Detect which cell encompasses the target text, then output its [x, y] center coordinate. 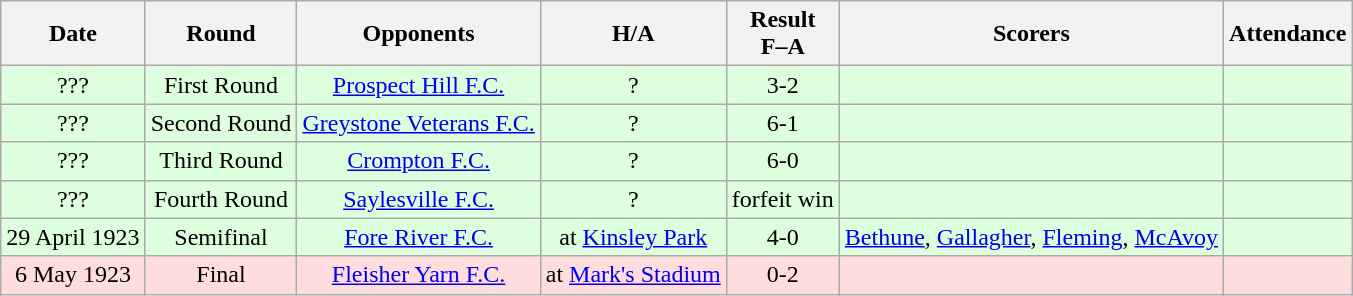
First Round [221, 85]
Greystone Veterans F.C. [418, 123]
at Mark's Stadium [633, 275]
6-1 [782, 123]
Attendance [1288, 34]
forfeit win [782, 199]
Second Round [221, 123]
Date [73, 34]
Scorers [1031, 34]
6-0 [782, 161]
Semifinal [221, 237]
Saylesville F.C. [418, 199]
Prospect Hill F.C. [418, 85]
Fore River F.C. [418, 237]
ResultF–A [782, 34]
H/A [633, 34]
4-0 [782, 237]
0-2 [782, 275]
at Kinsley Park [633, 237]
6 May 1923 [73, 275]
Third Round [221, 161]
Bethune, Gallagher, Fleming, McAvoy [1031, 237]
Final [221, 275]
Crompton F.C. [418, 161]
Fourth Round [221, 199]
Opponents [418, 34]
Fleisher Yarn F.C. [418, 275]
3-2 [782, 85]
Round [221, 34]
29 April 1923 [73, 237]
